Output the [x, y] coordinate of the center of the cell containing the given text.  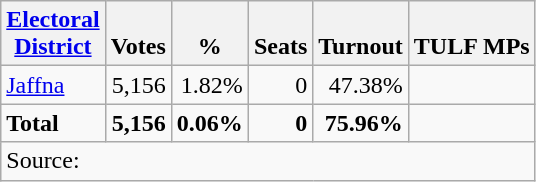
47.38% [361, 85]
Jaffna [53, 85]
1.82% [210, 85]
Turnout [361, 34]
TULF MPs [472, 34]
Total [53, 123]
75.96% [361, 123]
% [210, 34]
Source: [268, 161]
Seats [280, 34]
0.06% [210, 123]
ElectoralDistrict [53, 34]
Votes [138, 34]
